For the text-containing cell, return its midpoint in [X, Y] coordinate format. 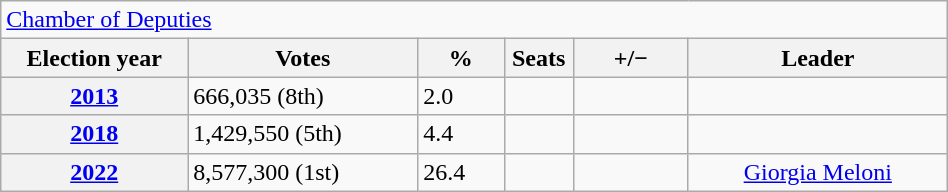
666,035 (8th) [303, 96]
Chamber of Deputies [474, 20]
Seats [538, 58]
2018 [94, 134]
Votes [303, 58]
2013 [94, 96]
4.4 [461, 134]
% [461, 58]
Election year [94, 58]
2022 [94, 172]
2.0 [461, 96]
8,577,300 (1st) [303, 172]
26.4 [461, 172]
Leader [818, 58]
1,429,550 (5th) [303, 134]
Giorgia Meloni [818, 172]
+/− [630, 58]
